Return (X, Y) of the center of cell containing provided text 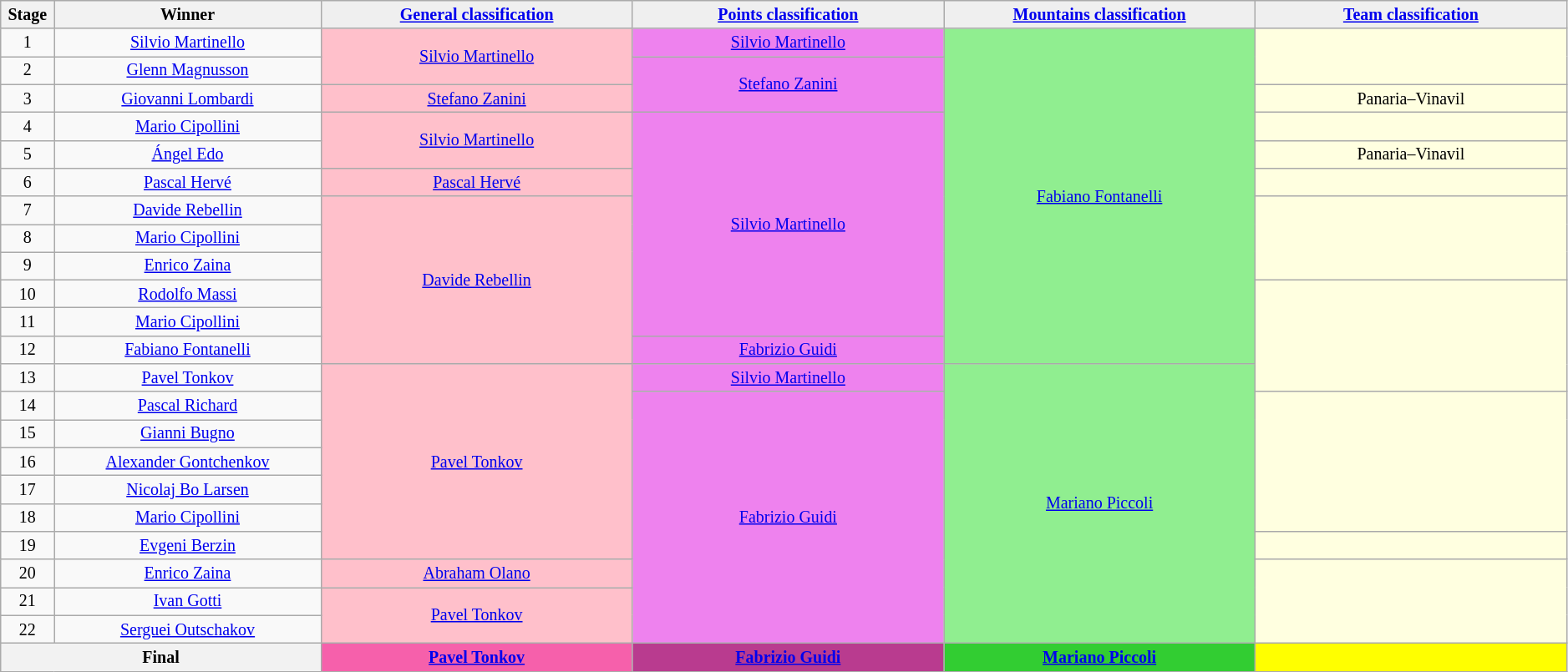
6 (28, 182)
15 (28, 434)
General classification (476, 15)
Ángel Edo (187, 154)
18 (28, 518)
Nicolaj Bo Larsen (187, 489)
22 (28, 629)
Evgeni Berzin (187, 546)
4 (28, 127)
12 (28, 351)
Pascal Richard (187, 406)
Rodolfo Massi (187, 294)
Abraham Olano (476, 573)
Alexander Gontchenkov (187, 462)
14 (28, 406)
Gianni Bugno (187, 434)
21 (28, 601)
7 (28, 210)
10 (28, 294)
Ivan Gotti (187, 601)
13 (28, 377)
9 (28, 265)
8 (28, 239)
2 (28, 70)
Glenn Magnusson (187, 70)
Team classification (1410, 15)
17 (28, 489)
11 (28, 322)
Giovanni Lombardi (187, 99)
19 (28, 546)
Serguei Outschakov (187, 629)
20 (28, 573)
Mountains classification (1099, 15)
1 (28, 43)
16 (28, 462)
Winner (187, 15)
Points classification (789, 15)
3 (28, 99)
5 (28, 154)
Final (160, 658)
Stage (28, 15)
